Capture the cell that displays the provided text and extract its (X, Y) central coordinate. 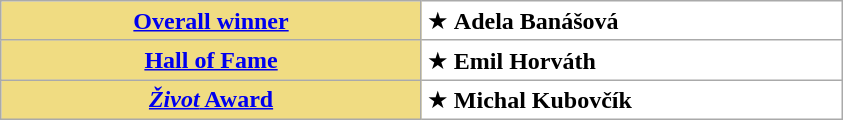
Život Award (212, 100)
Overall winner (212, 21)
Hall of Fame (212, 60)
★ Michal Kubovčík (632, 100)
★ Adela Banášová (632, 21)
★ Emil Horváth (632, 60)
